Pinpoint the cell where the given text exists, returning its (X, Y) midpoint coordinate. 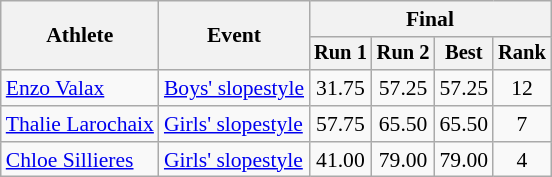
Best (464, 54)
Run 1 (340, 54)
Enzo Valax (80, 88)
12 (522, 88)
Run 2 (404, 54)
Thalie Larochaix (80, 124)
Girls' slopestyle (234, 124)
57.75 (340, 124)
Athlete (80, 36)
Rank (522, 54)
Final (430, 19)
Boys' slopestyle (234, 88)
7 (522, 124)
Event (234, 36)
31.75 (340, 88)
